Extract the [x, y] coordinate from the center of the cell holding the provided text.  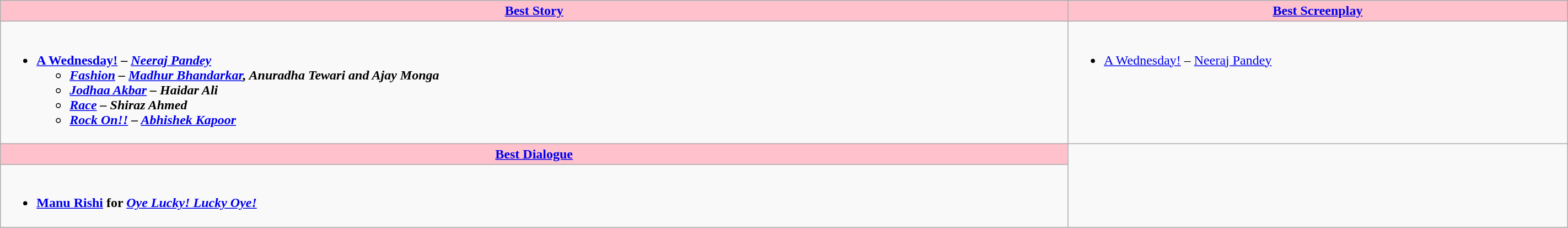
Best Story [534, 11]
A Wednesday! – Neeraj Pandey [1318, 83]
Best Screenplay [1318, 11]
Manu Rishi for Oye Lucky! Lucky Oye! [534, 195]
Best Dialogue [534, 154]
